Scan for the cell matching the given text and deliver its [x, y] coordinate at center. 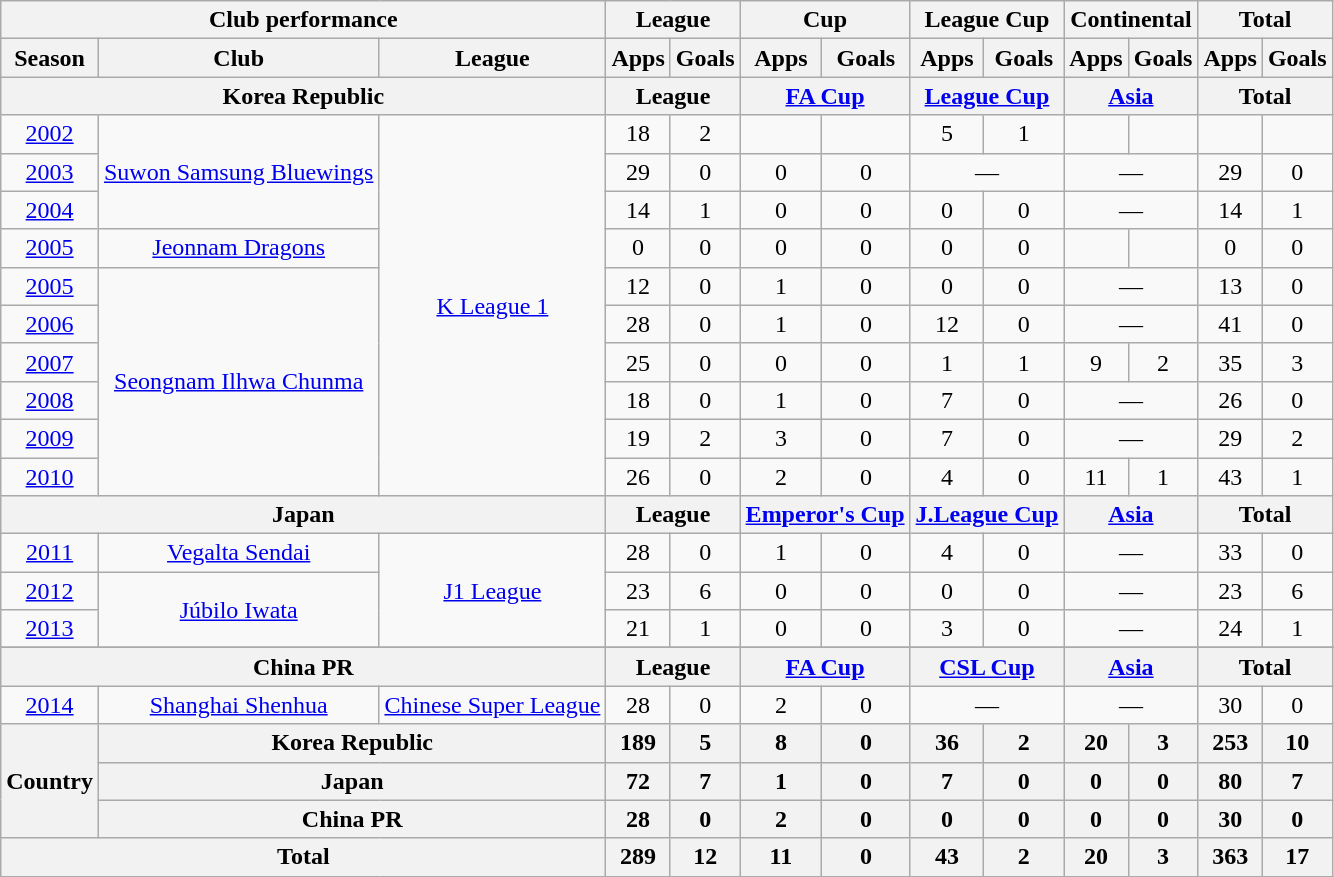
35 [1230, 362]
Season [50, 58]
CSL Cup [987, 667]
Emperor's Cup [825, 515]
2006 [50, 324]
17 [1297, 857]
24 [1230, 629]
K League 1 [492, 306]
2013 [50, 629]
Country [50, 781]
Suwon Samsung Bluewings [238, 172]
363 [1230, 857]
J1 League [492, 591]
2014 [50, 705]
33 [1230, 553]
21 [638, 629]
2009 [50, 438]
41 [1230, 324]
Vegalta Sendai [238, 553]
Júbilo Iwata [238, 610]
Jeonnam Dragons [238, 248]
2011 [50, 553]
Club performance [304, 20]
Shanghai Shenhua [238, 705]
2012 [50, 591]
8 [781, 743]
2004 [50, 210]
Continental [1131, 20]
13 [1230, 286]
9 [1096, 362]
2008 [50, 400]
36 [947, 743]
Club [238, 58]
2007 [50, 362]
J.League Cup [987, 515]
10 [1297, 743]
Seongnam Ilhwa Chunma [238, 381]
80 [1230, 781]
2010 [50, 477]
253 [1230, 743]
25 [638, 362]
2003 [50, 172]
Chinese Super League [492, 705]
Cup [825, 20]
19 [638, 438]
2002 [50, 134]
289 [638, 857]
189 [638, 743]
72 [638, 781]
